Detect which cell encompasses the target text, then output its [X, Y] center coordinate. 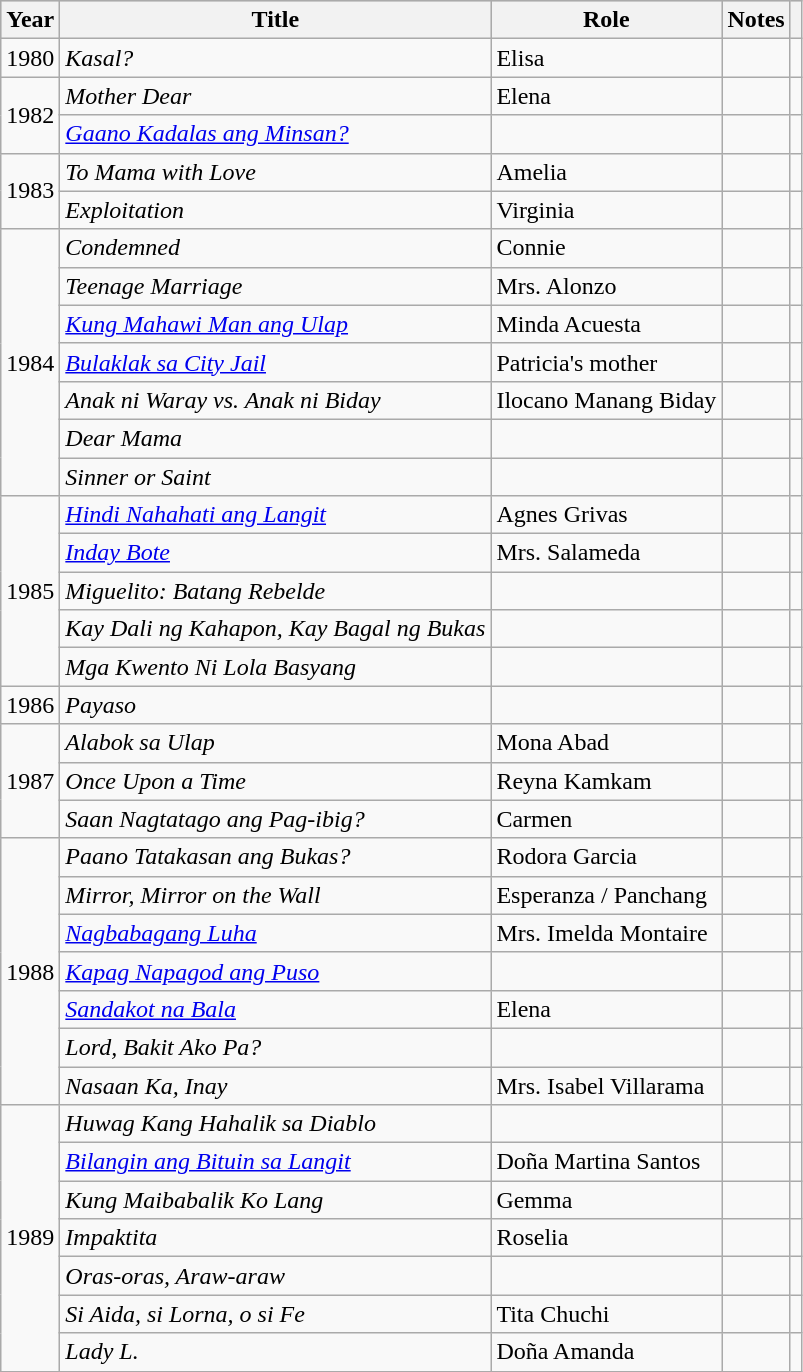
1987 [30, 781]
Connie [606, 248]
Patricia's mother [606, 362]
Paano Tatakasan ang Bukas? [276, 857]
Huwag Kang Hahalik sa Diablo [276, 1124]
Doña Martina Santos [606, 1162]
Reyna Kamkam [606, 781]
Roselia [606, 1238]
1988 [30, 971]
Nagbabagang Luha [276, 933]
Kung Mahawi Man ang Ulap [276, 324]
Mrs. Salameda [606, 553]
Mona Abad [606, 743]
1983 [30, 191]
1985 [30, 591]
Kung Maibabalik Ko Lang [276, 1200]
Once Upon a Time [276, 781]
Carmen [606, 819]
Mrs. Imelda Montaire [606, 933]
Doña Amanda [606, 1352]
Amelia [606, 172]
Sandakot na Bala [276, 1009]
Saan Nagtatago ang Pag-ibig? [276, 819]
Hindi Nahahati ang Langit [276, 515]
Si Aida, si Lorna, o si Fe [276, 1314]
Kapag Napagod ang Puso [276, 971]
Oras-oras, Araw-araw [276, 1276]
Impaktita [276, 1238]
Teenage Marriage [276, 286]
Sinner or Saint [276, 477]
Inday Bote [276, 553]
Agnes Grivas [606, 515]
Lady L. [276, 1352]
Anak ni Waray vs. Anak ni Biday [276, 400]
Minda Acuesta [606, 324]
Rodora Garcia [606, 857]
Role [606, 20]
Gemma [606, 1200]
Kay Dali ng Kahapon, Kay Bagal ng Bukas [276, 629]
Ilocano Manang Biday [606, 400]
1989 [30, 1238]
1982 [30, 115]
Notes [756, 20]
Bilangin ang Bituin sa Langit [276, 1162]
Lord, Bakit Ako Pa? [276, 1047]
Title [276, 20]
Kasal? [276, 58]
Mrs. Alonzo [606, 286]
Alabok sa Ulap [276, 743]
Gaano Kadalas ang Minsan? [276, 134]
Virginia [606, 210]
Mirror, Mirror on the Wall [276, 895]
Year [30, 20]
Tita Chuchi [606, 1314]
Exploitation [276, 210]
Elisa [606, 58]
Condemned [276, 248]
Bulaklak sa City Jail [276, 362]
Esperanza / Panchang [606, 895]
Mga Kwento Ni Lola Basyang [276, 667]
1980 [30, 58]
1986 [30, 705]
Payaso [276, 705]
Dear Mama [276, 438]
To Mama with Love [276, 172]
1984 [30, 362]
Miguelito: Batang Rebelde [276, 591]
Mrs. Isabel Villarama [606, 1085]
Mother Dear [276, 96]
Nasaan Ka, Inay [276, 1085]
